Locate the cell with the specified text and output its [X, Y] center coordinate. 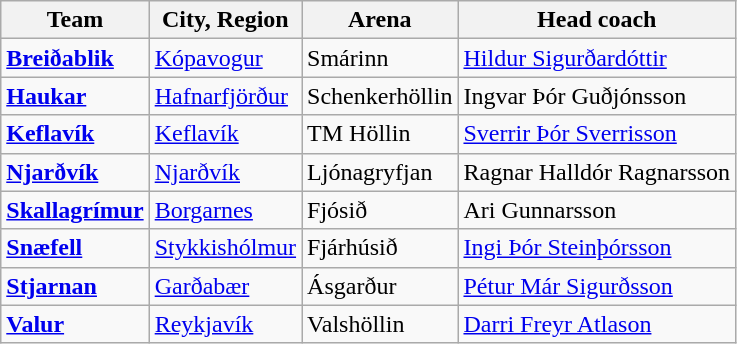
Hafnarfjörður [225, 96]
Ljónagryfjan [380, 172]
Stjarnan [75, 286]
Ásgarður [380, 286]
Fjárhúsið [380, 248]
Sverrir Þór Sverrisson [597, 134]
Ragnar Halldór Ragnarsson [597, 172]
Reykjavík [225, 324]
Haukar [75, 96]
Smárinn [380, 58]
Hildur Sigurðardóttir [597, 58]
Snæfell [75, 248]
Stykkishólmur [225, 248]
TM Höllin [380, 134]
Ari Gunnarsson [597, 210]
City, Region [225, 20]
Schenkerhöllin [380, 96]
Breiðablik [75, 58]
Pétur Már Sigurðsson [597, 286]
Valshöllin [380, 324]
Ingi Þór Steinþórsson [597, 248]
Fjósið [380, 210]
Garðabær [225, 286]
Head coach [597, 20]
Valur [75, 324]
Kópavogur [225, 58]
Ingvar Þór Guðjónsson [597, 96]
Arena [380, 20]
Borgarnes [225, 210]
Darri Freyr Atlason [597, 324]
Skallagrímur [75, 210]
Team [75, 20]
